Capture the cell that displays the provided text and extract its [X, Y] central coordinate. 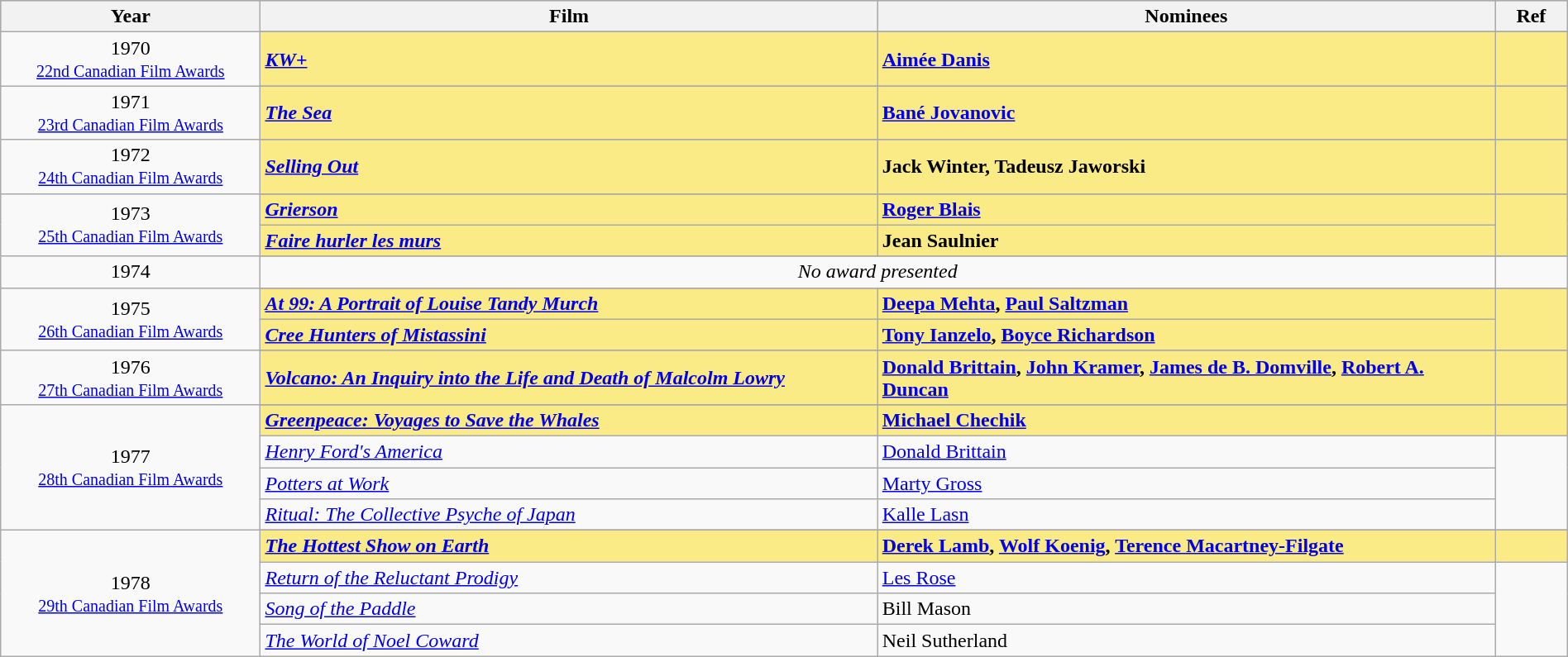
Potters at Work [569, 483]
Donald Brittain [1186, 451]
Film [569, 17]
Henry Ford's America [569, 451]
Song of the Paddle [569, 609]
Year [131, 17]
Faire hurler les murs [569, 240]
At 99: A Portrait of Louise Tandy Murch [569, 303]
1972 24th Canadian Film Awards [131, 167]
The World of Noel Coward [569, 640]
Cree Hunters of Mistassini [569, 335]
Deepa Mehta, Paul Saltzman [1186, 303]
Grierson [569, 209]
Kalle Lasn [1186, 515]
The Sea [569, 112]
1970 22nd Canadian Film Awards [131, 60]
1971 23rd Canadian Film Awards [131, 112]
Marty Gross [1186, 483]
Greenpeace: Voyages to Save the Whales [569, 420]
1978 29th Canadian Film Awards [131, 593]
Aimée Danis [1186, 60]
Jean Saulnier [1186, 240]
Selling Out [569, 167]
Jack Winter, Tadeusz Jaworski [1186, 167]
Donald Brittain, John Kramer, James de B. Domville, Robert A. Duncan [1186, 377]
Bané Jovanovic [1186, 112]
Tony Ianzelo, Boyce Richardson [1186, 335]
1974 [131, 272]
Roger Blais [1186, 209]
Ref [1532, 17]
1973 25th Canadian Film Awards [131, 225]
Volcano: An Inquiry into the Life and Death of Malcolm Lowry [569, 377]
Ritual: The Collective Psyche of Japan [569, 515]
Michael Chechik [1186, 420]
Bill Mason [1186, 609]
Les Rose [1186, 578]
1977 28th Canadian Film Awards [131, 467]
Neil Sutherland [1186, 640]
Return of the Reluctant Prodigy [569, 578]
1975 26th Canadian Film Awards [131, 319]
Derek Lamb, Wolf Koenig, Terence Macartney-Filgate [1186, 546]
No award presented [878, 272]
Nominees [1186, 17]
1976 27th Canadian Film Awards [131, 377]
KW+ [569, 60]
The Hottest Show on Earth [569, 546]
